Find where the given text appears and provide that cell's center as [x, y] coordinate. 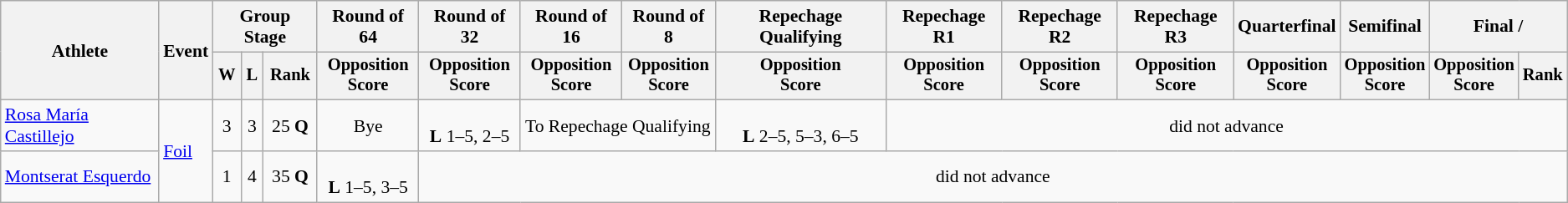
L 2–5, 5–3, 6–5 [800, 125]
Round of 32 [470, 27]
4 [252, 177]
Round of 64 [368, 27]
Montserat Esquerdo [80, 177]
Repechage R1 [943, 27]
Foil [186, 151]
Repechage R2 [1060, 27]
L 1–5, 3–5 [368, 177]
W [227, 76]
25 Q [291, 125]
35 Q [291, 177]
Round of 16 [570, 27]
Round of 8 [669, 27]
L [252, 76]
1 [227, 177]
Event [186, 50]
Semifinal [1385, 27]
Final / [1498, 27]
Bye [368, 125]
Quarterfinal [1287, 27]
Athlete [80, 50]
Repechage Qualifying [800, 27]
To Repechage Qualifying [617, 125]
Group Stage [264, 27]
Repechage R3 [1176, 27]
L 1–5, 2–5 [470, 125]
Rosa María Castillejo [80, 125]
